Return the (X, Y) coordinate for the center point of the cell that contains the specified text.  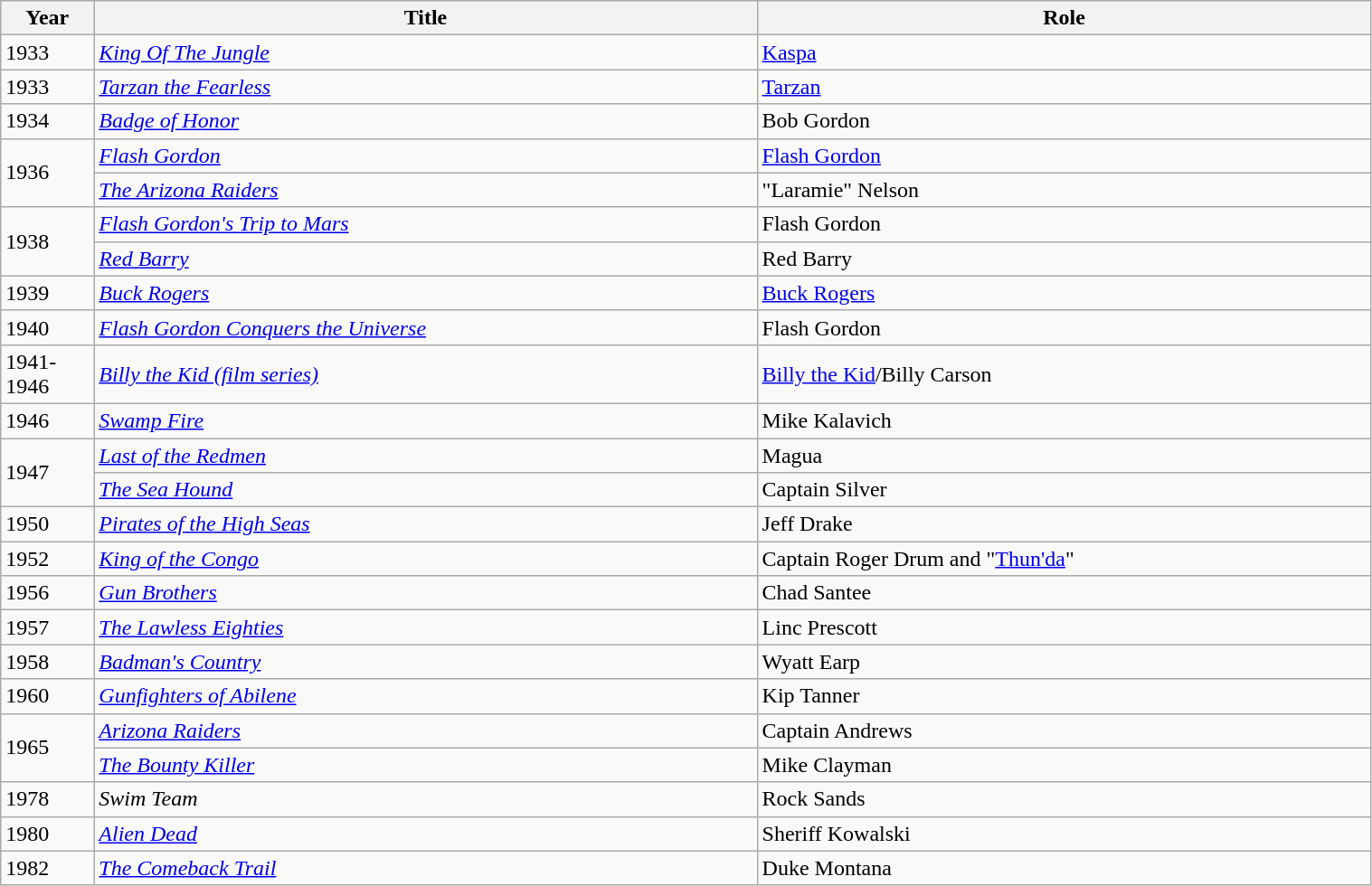
Wyatt Earp (1064, 662)
Alien Dead (425, 834)
1978 (47, 799)
1940 (47, 327)
1938 (47, 241)
Gun Brothers (425, 593)
Role (1064, 18)
Magua (1064, 455)
Last of the Redmen (425, 455)
King of the Congo (425, 559)
1946 (47, 420)
Linc Prescott (1064, 627)
The Sea Hound (425, 490)
1936 (47, 173)
Jeff Drake (1064, 524)
Title (425, 18)
1958 (47, 662)
1934 (47, 121)
Kip Tanner (1064, 696)
Gunfighters of Abilene (425, 696)
1980 (47, 834)
Chad Santee (1064, 593)
Pirates of the High Seas (425, 524)
Flash Gordon's Trip to Mars (425, 224)
Captain Silver (1064, 490)
The Comeback Trail (425, 868)
"Laramie" Nelson (1064, 190)
1941-1946 (47, 374)
Bob Gordon (1064, 121)
The Lawless Eighties (425, 627)
Flash Gordon Conquers the Universe (425, 327)
1939 (47, 293)
Tarzan (1064, 87)
1982 (47, 868)
1947 (47, 472)
Sheriff Kowalski (1064, 834)
1960 (47, 696)
1952 (47, 559)
Billy the Kid (film series) (425, 374)
1956 (47, 593)
Badman's Country (425, 662)
Mike Kalavich (1064, 420)
The Bounty Killer (425, 765)
Kaspa (1064, 52)
1950 (47, 524)
Swamp Fire (425, 420)
The Arizona Raiders (425, 190)
Captain Andrews (1064, 730)
King Of The Jungle (425, 52)
Mike Clayman (1064, 765)
Duke Montana (1064, 868)
Captain Roger Drum and "Thun'da" (1064, 559)
Swim Team (425, 799)
Tarzan the Fearless (425, 87)
1965 (47, 748)
Rock Sands (1064, 799)
1957 (47, 627)
Billy the Kid/Billy Carson (1064, 374)
Year (47, 18)
Badge of Honor (425, 121)
Arizona Raiders (425, 730)
